For the text-containing cell, return its midpoint in [X, Y] coordinate format. 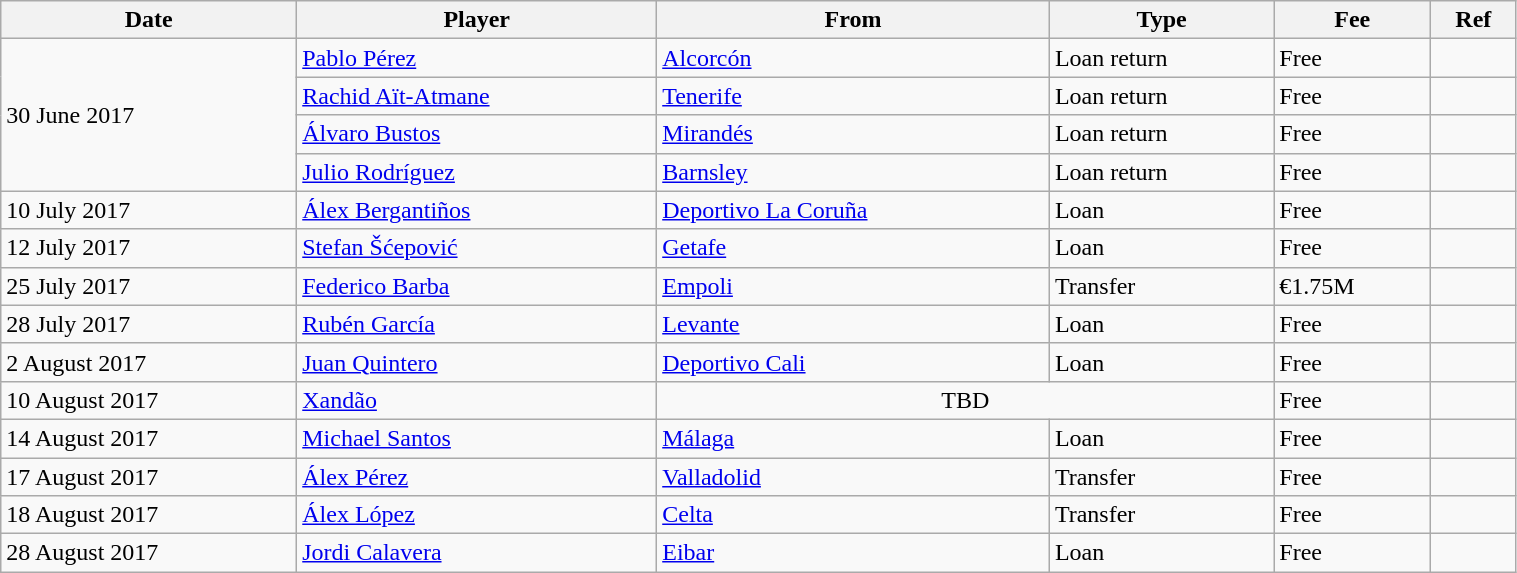
TBD [966, 400]
Álex López [477, 515]
Álex Bergantiños [477, 210]
Málaga [854, 438]
From [854, 20]
Getafe [854, 248]
28 August 2017 [149, 553]
10 August 2017 [149, 400]
25 July 2017 [149, 286]
2 August 2017 [149, 362]
Deportivo Cali [854, 362]
Empoli [854, 286]
10 July 2017 [149, 210]
Player [477, 20]
18 August 2017 [149, 515]
Federico Barba [477, 286]
14 August 2017 [149, 438]
Barnsley [854, 172]
Michael Santos [477, 438]
Rubén García [477, 324]
28 July 2017 [149, 324]
Celta [854, 515]
Eibar [854, 553]
Juan Quintero [477, 362]
Deportivo La Coruña [854, 210]
Levante [854, 324]
Álvaro Bustos [477, 134]
Rachid Aït-Atmane [477, 96]
Pablo Pérez [477, 58]
€1.75M [1352, 286]
Ref [1474, 20]
Mirandés [854, 134]
17 August 2017 [149, 477]
Type [1161, 20]
12 July 2017 [149, 248]
Xandão [477, 400]
Fee [1352, 20]
Valladolid [854, 477]
Jordi Calavera [477, 553]
Álex Pérez [477, 477]
Stefan Šćepović [477, 248]
Tenerife [854, 96]
Date [149, 20]
Julio Rodríguez [477, 172]
Alcorcón [854, 58]
30 June 2017 [149, 115]
